Provide the (x, y) coordinate of the cell's center where the given text is located.  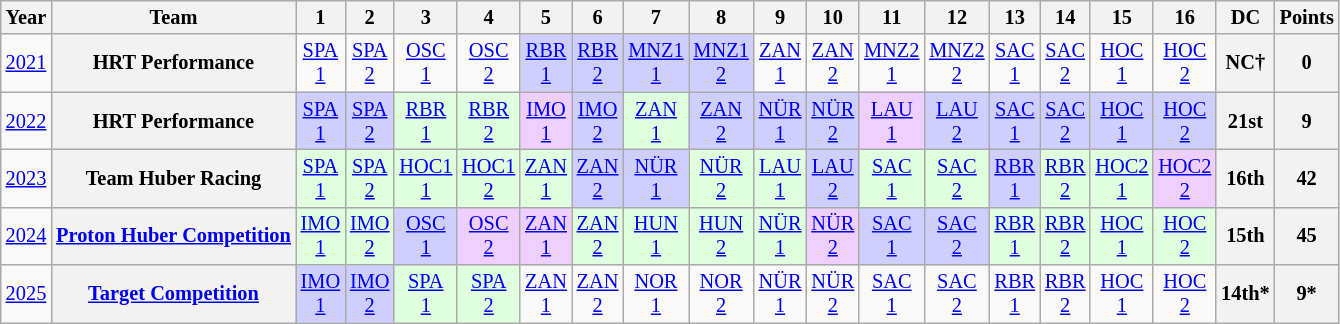
2021 (26, 63)
Team Huber Racing (174, 178)
HOC11 (426, 178)
MNZ22 (956, 63)
NOR2 (722, 294)
6 (598, 17)
8 (722, 17)
2025 (26, 294)
4 (488, 17)
14 (1065, 17)
HUN2 (722, 236)
MNZ21 (892, 63)
15 (1122, 17)
1 (320, 17)
HUN1 (656, 236)
12 (956, 17)
Team (174, 17)
Points (1307, 17)
45 (1307, 236)
2024 (26, 236)
MNZ11 (656, 63)
HOC22 (1184, 178)
NOR1 (656, 294)
5 (546, 17)
3 (426, 17)
2022 (26, 121)
9* (1307, 294)
NC† (1245, 63)
0 (1307, 63)
21st (1245, 121)
Target Competition (174, 294)
HOC21 (1122, 178)
DC (1245, 17)
14th* (1245, 294)
10 (832, 17)
7 (656, 17)
13 (1014, 17)
Proton Huber Competition (174, 236)
2023 (26, 178)
Year (26, 17)
2 (370, 17)
HOC12 (488, 178)
16th (1245, 178)
MNZ12 (722, 63)
11 (892, 17)
15th (1245, 236)
16 (1184, 17)
42 (1307, 178)
